For the text-containing cell, return its midpoint in (x, y) coordinate format. 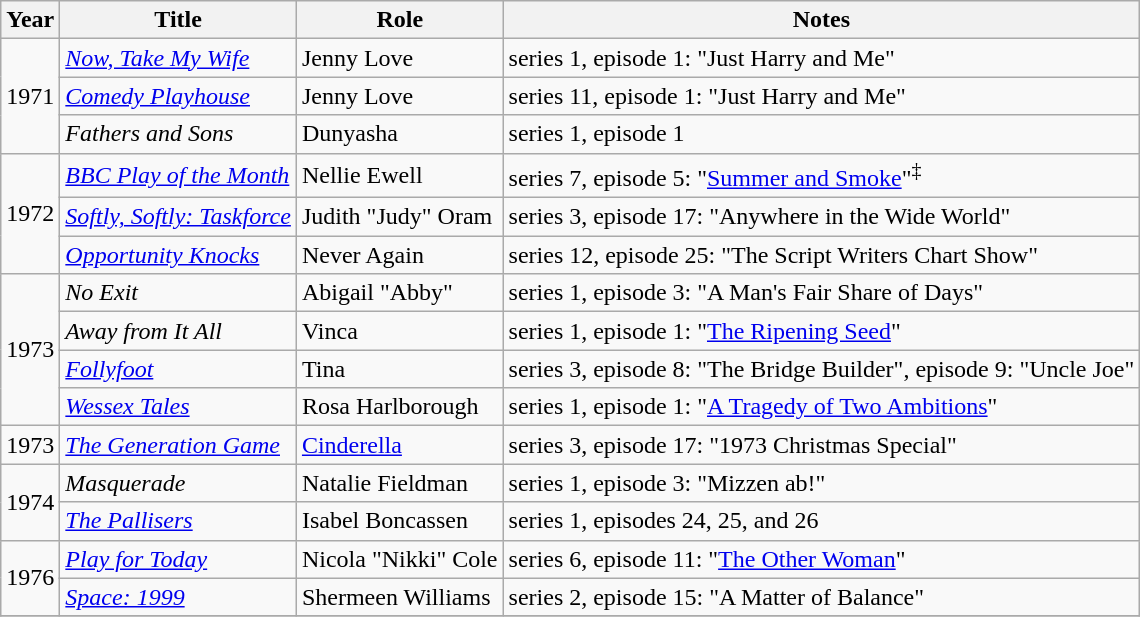
Tina (400, 369)
Fathers and Sons (178, 134)
Shermeen Williams (400, 597)
The Generation Game (178, 445)
Title (178, 20)
series 3, episode 17: "Anywhere in the Wide World" (822, 217)
Year (30, 20)
The Pallisers (178, 521)
series 1, episode 1 (822, 134)
Now, Take My Wife (178, 58)
Wessex Tales (178, 407)
Follyfoot (178, 369)
Play for Today (178, 559)
series 1, episode 1: "Just Harry and Me" (822, 58)
series 1, episode 1: "The Ripening Seed" (822, 331)
Comedy Playhouse (178, 96)
No Exit (178, 293)
Nicola "Nikki" Cole (400, 559)
Judith "Judy" Oram (400, 217)
Role (400, 20)
series 1, episodes 24, 25, and 26 (822, 521)
Never Again (400, 255)
series 11, episode 1: "Just Harry and Me" (822, 96)
Nellie Ewell (400, 176)
series 1, episode 1: "A Tragedy of Two Ambitions" (822, 407)
1971 (30, 96)
Rosa Harlborough (400, 407)
series 7, episode 5: "Summer and Smoke"‡ (822, 176)
series 3, episode 8: "The Bridge Builder", episode 9: "Uncle Joe" (822, 369)
1976 (30, 578)
Away from It All (178, 331)
Masquerade (178, 483)
Natalie Fieldman (400, 483)
Isabel Boncassen (400, 521)
Vinca (400, 331)
series 6, episode 11: "The Other Woman" (822, 559)
series 1, episode 3: "A Man's Fair Share of Days" (822, 293)
1972 (30, 214)
Space: 1999 (178, 597)
series 3, episode 17: "1973 Christmas Special" (822, 445)
series 1, episode 3: "Mizzen ab!" (822, 483)
Cinderella (400, 445)
series 2, episode 15: "A Matter of Balance" (822, 597)
Opportunity Knocks (178, 255)
Softly, Softly: Taskforce (178, 217)
series 12, episode 25: "The Script Writers Chart Show" (822, 255)
BBC Play of the Month (178, 176)
Abigail "Abby" (400, 293)
1974 (30, 502)
Dunyasha (400, 134)
Notes (822, 20)
